Search for the cell housing the specified text and yield its (x, y) center coordinate. 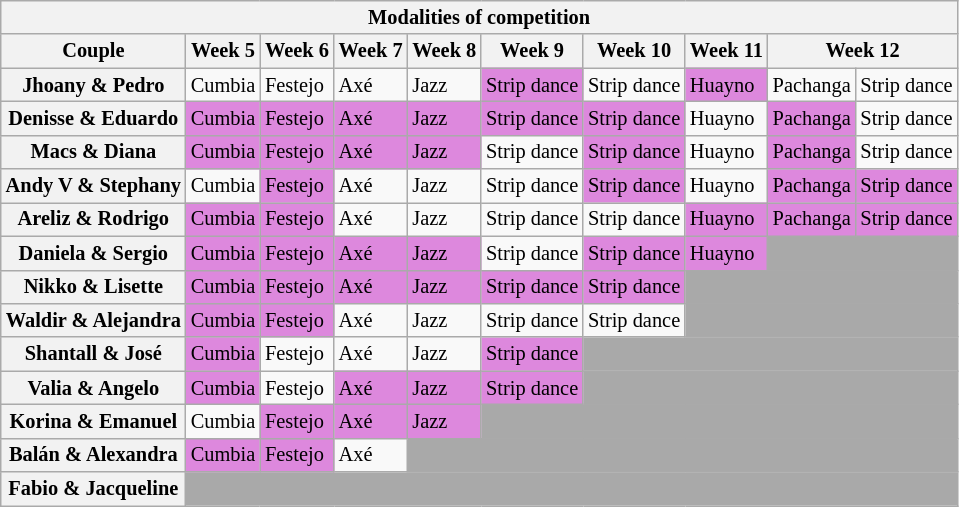
Areliz & Rodrigo (94, 219)
Nikko & Lisette (94, 287)
Waldir & Alejandra (94, 320)
Andy V & Stephany (94, 186)
Daniela & Sergio (94, 253)
Balán & Alexandra (94, 455)
Valia & Angelo (94, 388)
Week 11 (726, 51)
Week 9 (532, 51)
Week 8 (444, 51)
Week 10 (634, 51)
Korina & Emanuel (94, 421)
Week 6 (297, 51)
Macs & Diana (94, 152)
Week 5 (223, 51)
Denisse & Eduardo (94, 118)
Modalities of competition (480, 17)
Couple (94, 51)
Week 12 (863, 51)
Fabio & Jacqueline (94, 489)
Week 7 (371, 51)
Jhoany & Pedro (94, 85)
Shantall & José (94, 354)
